For the text-containing cell, return its midpoint in [X, Y] coordinate format. 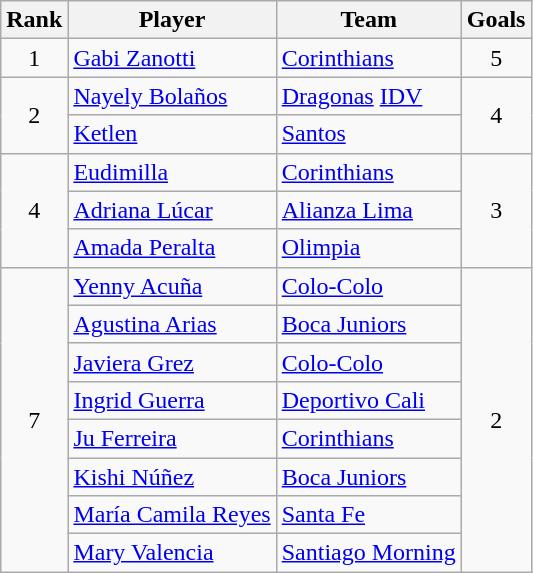
Dragonas IDV [368, 96]
Player [172, 20]
Goals [496, 20]
3 [496, 210]
Ingrid Guerra [172, 400]
5 [496, 58]
Team [368, 20]
Santiago Morning [368, 553]
Gabi Zanotti [172, 58]
Javiera Grez [172, 362]
Mary Valencia [172, 553]
Adriana Lúcar [172, 210]
Agustina Arias [172, 324]
1 [34, 58]
María Camila Reyes [172, 515]
Yenny Acuña [172, 286]
Rank [34, 20]
7 [34, 419]
Nayely Bolaños [172, 96]
Ju Ferreira [172, 438]
Deportivo Cali [368, 400]
Santa Fe [368, 515]
Olimpia [368, 248]
Santos [368, 134]
Amada Peralta [172, 248]
Alianza Lima [368, 210]
Ketlen [172, 134]
Kishi Núñez [172, 477]
Eudimilla [172, 172]
